Search for the cell housing the specified text and yield its [X, Y] center coordinate. 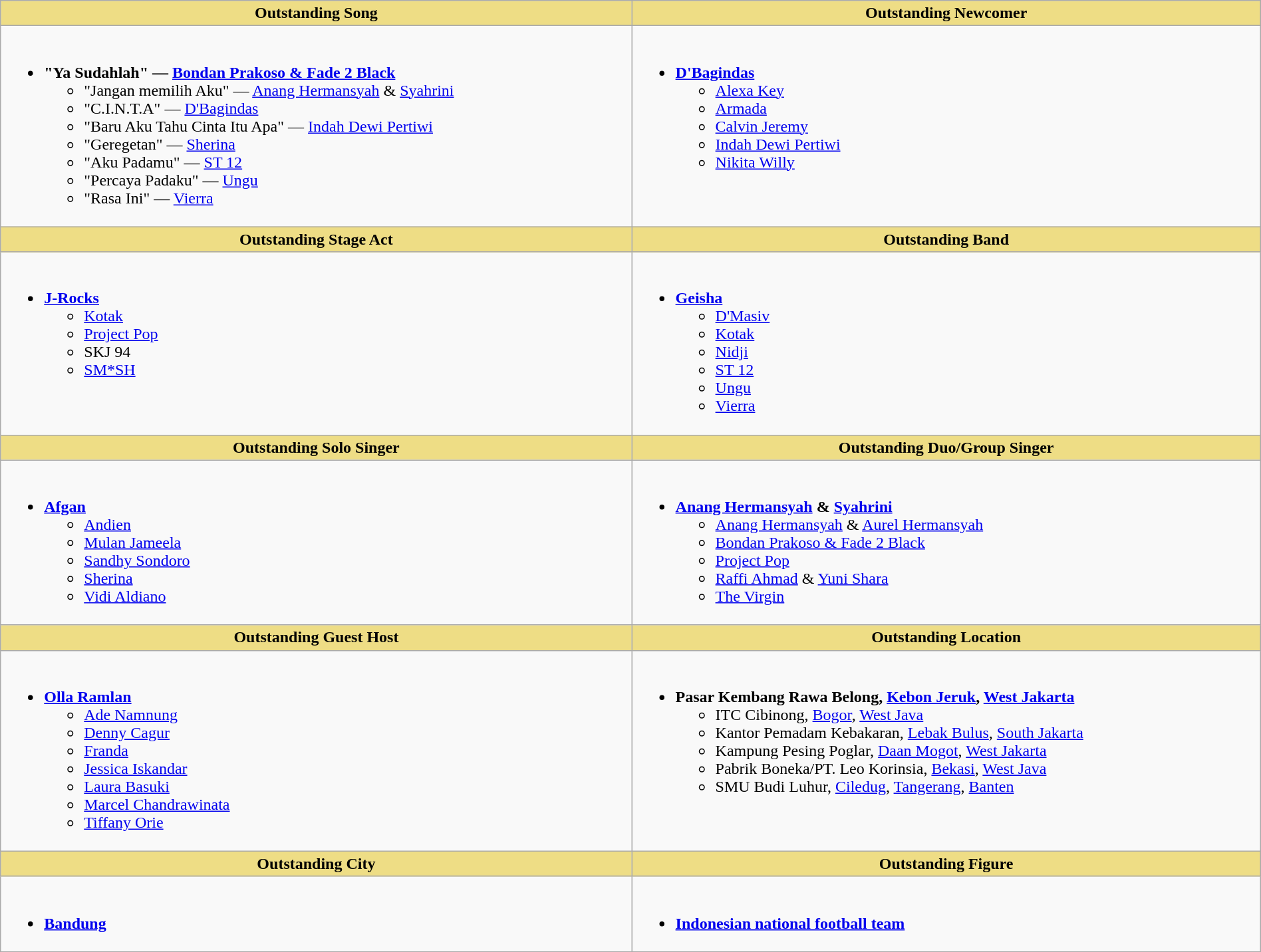
AfganAndienMulan JameelaSandhy SondoroSherinaVidi Aldiano [317, 542]
J-RocksKotakProject PopSKJ 94SM*SH [317, 343]
Outstanding Solo Singer [317, 447]
Olla RamlanAde NamnungDenny CagurFrandaJessica IskandarLaura BasukiMarcel ChandrawinataTiffany Orie [317, 751]
Outstanding Duo/Group Singer [946, 447]
Indonesian national football team [946, 913]
Outstanding Guest Host [317, 638]
Outstanding Newcomer [946, 13]
Outstanding Band [946, 239]
Anang Hermansyah & SyahriniAnang Hermansyah & Aurel HermansyahBondan Prakoso & Fade 2 BlackProject PopRaffi Ahmad & Yuni SharaThe Virgin [946, 542]
Outstanding Stage Act [317, 239]
Outstanding Figure [946, 864]
Outstanding Song [317, 13]
D'BagindasAlexa KeyArmadaCalvin JeremyIndah Dewi PertiwiNikita Willy [946, 126]
Bandung [317, 913]
GeishaD'MasivKotakNidjiST 12UnguVierra [946, 343]
Outstanding City [317, 864]
Outstanding Location [946, 638]
